Search for the cell housing the specified text and yield its [x, y] center coordinate. 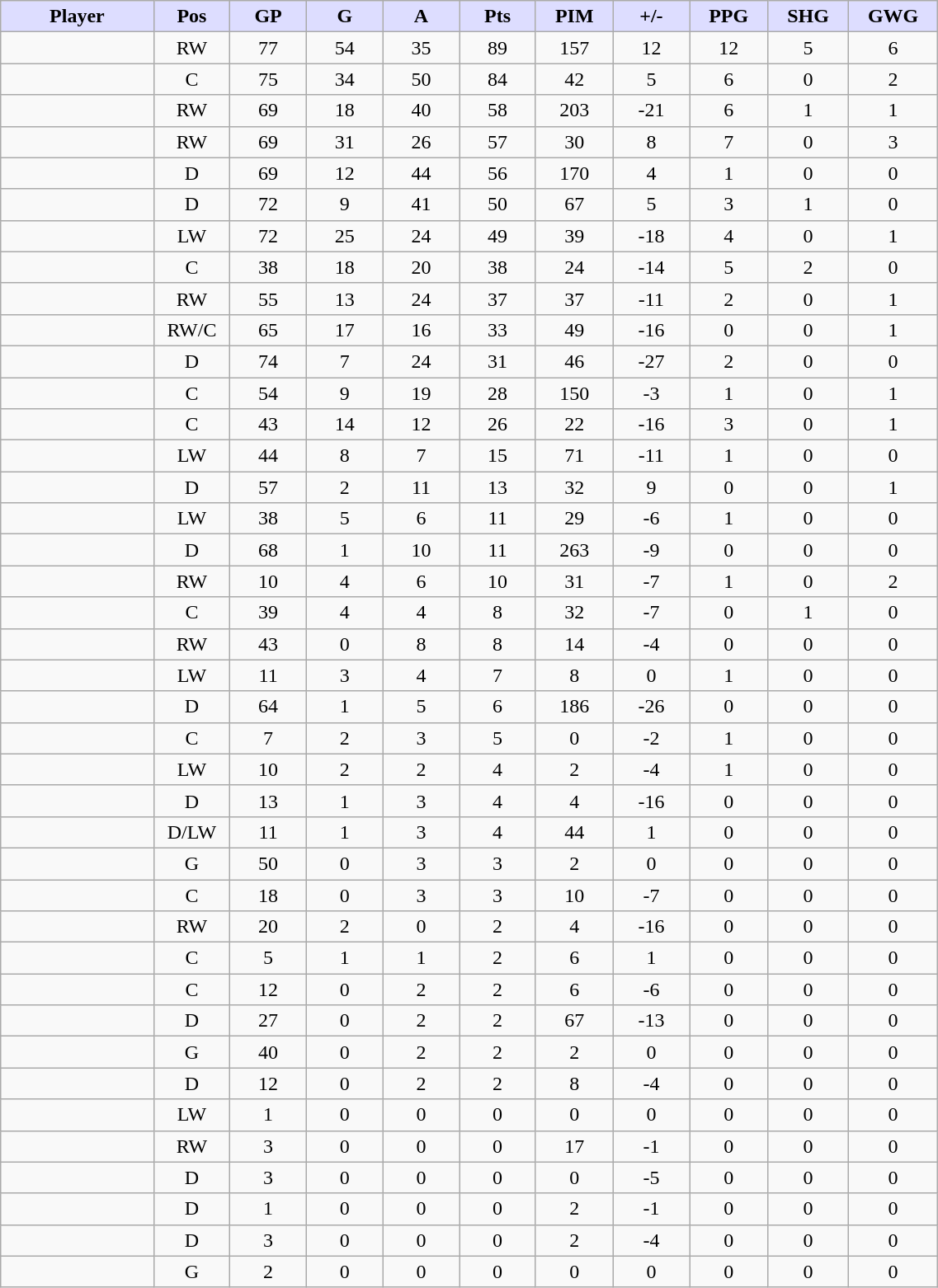
68 [269, 550]
28 [498, 393]
22 [574, 425]
41 [421, 204]
56 [498, 173]
65 [269, 330]
71 [574, 456]
GWG [893, 16]
203 [574, 110]
30 [574, 142]
263 [574, 550]
Player [78, 16]
-27 [652, 361]
34 [345, 79]
-21 [652, 110]
25 [345, 236]
55 [269, 298]
Pos [191, 16]
D/LW [191, 832]
19 [421, 393]
-18 [652, 236]
29 [574, 519]
-9 [652, 550]
33 [498, 330]
PPG [729, 16]
89 [498, 48]
186 [574, 707]
58 [498, 110]
PIM [574, 16]
42 [574, 79]
RW/C [191, 330]
-13 [652, 1021]
77 [269, 48]
Pts [498, 16]
46 [574, 361]
+/- [652, 16]
64 [269, 707]
-3 [652, 393]
GP [269, 16]
-5 [652, 1178]
-2 [652, 738]
SHG [808, 16]
-14 [652, 267]
35 [421, 48]
157 [574, 48]
A [421, 16]
74 [269, 361]
27 [269, 1021]
15 [498, 456]
16 [421, 330]
84 [498, 79]
75 [269, 79]
-26 [652, 707]
170 [574, 173]
150 [574, 393]
